Provide the (X, Y) coordinate of the cell's center where the given text is located.  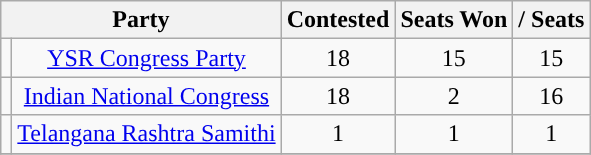
Seats Won (454, 20)
2 (454, 96)
Contested (338, 20)
16 (552, 96)
Indian National Congress (146, 96)
YSR Congress Party (146, 58)
/ Seats (552, 20)
Party (141, 20)
Telangana Rashtra Samithi (146, 134)
